For the text-containing cell, return its midpoint in (x, y) coordinate format. 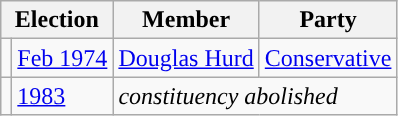
Election (57, 20)
Conservative (328, 58)
Feb 1974 (62, 58)
constituency abolished (255, 96)
Member (186, 20)
Douglas Hurd (186, 58)
Party (328, 20)
1983 (62, 96)
